From the cell containing the given text, extract its center point as [X, Y] coordinate. 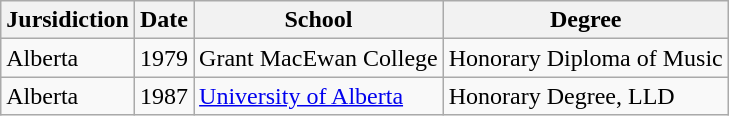
Honorary Diploma of Music [586, 58]
Jursidiction [68, 20]
1979 [164, 58]
Honorary Degree, LLD [586, 96]
School [319, 20]
University of Alberta [319, 96]
Grant MacEwan College [319, 58]
Date [164, 20]
1987 [164, 96]
Degree [586, 20]
